Return [x, y] of the center of cell containing provided text 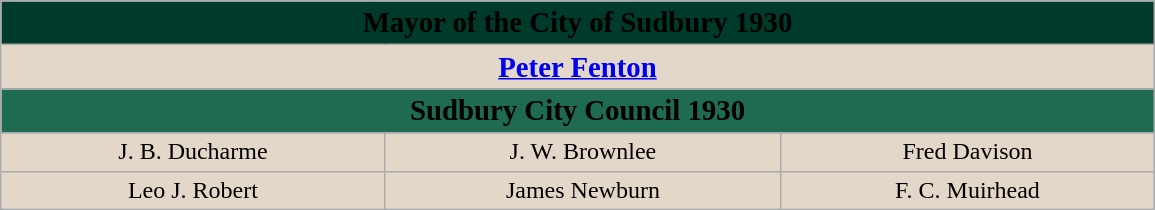
James Newburn [583, 190]
F. C. Muirhead [968, 190]
J. W. Brownlee [583, 152]
Sudbury City Council 1930 [578, 111]
Fred Davison [968, 152]
Peter Fenton [578, 67]
Leo J. Robert [193, 190]
J. B. Ducharme [193, 152]
Mayor of the City of Sudbury 1930 [578, 23]
